Capture the cell that displays the provided text and extract its [x, y] central coordinate. 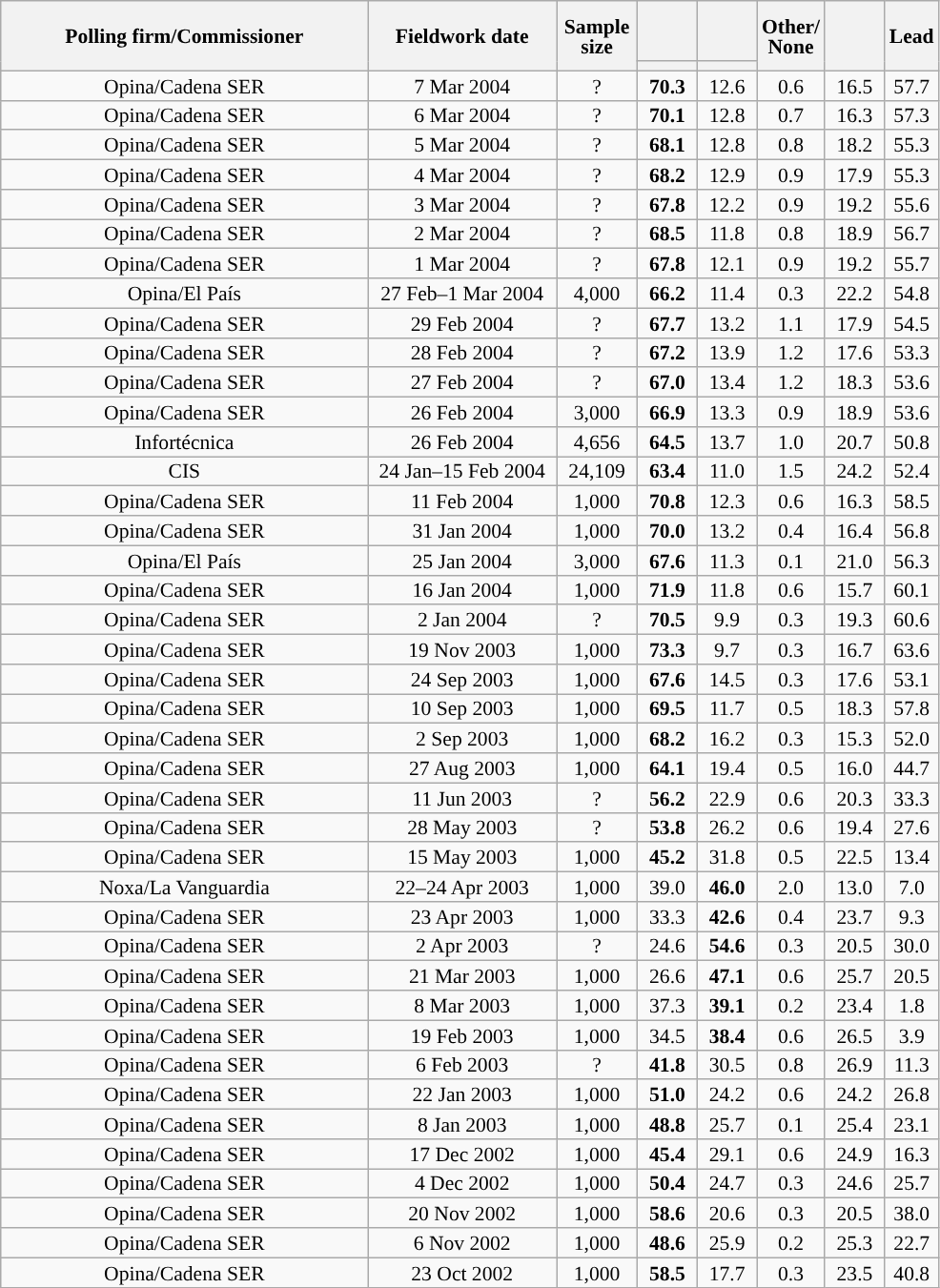
2.0 [791, 887]
44.7 [911, 768]
71.9 [667, 589]
9.3 [911, 917]
48.6 [667, 1243]
23.1 [911, 1125]
52.4 [911, 471]
46.0 [726, 887]
26.5 [854, 1035]
20.7 [854, 442]
55.7 [911, 263]
22.5 [854, 858]
Fieldwork date [462, 36]
4 Dec 2002 [462, 1184]
27 Aug 2003 [462, 768]
68.1 [667, 145]
23 Apr 2003 [462, 917]
56.8 [911, 530]
Polling firm/Commissioner [185, 36]
54.6 [726, 946]
58.6 [667, 1213]
22.2 [854, 294]
55.6 [911, 204]
19.3 [854, 620]
3 Mar 2004 [462, 204]
57.3 [911, 114]
26.6 [667, 976]
9.7 [726, 650]
56.2 [667, 797]
6 Nov 2002 [462, 1243]
Other/None [791, 36]
52.0 [911, 738]
23.7 [854, 917]
7 Mar 2004 [462, 86]
40.8 [911, 1272]
11 Jun 2003 [462, 797]
24.9 [854, 1154]
24.7 [726, 1184]
28 Feb 2004 [462, 353]
25.4 [854, 1125]
17.7 [726, 1272]
22 Jan 2003 [462, 1094]
26.2 [726, 828]
8 Jan 2003 [462, 1125]
30.5 [726, 1064]
38.0 [911, 1213]
67.0 [667, 383]
42.6 [726, 917]
4,000 [597, 294]
20 Nov 2002 [462, 1213]
34.5 [667, 1035]
1.8 [911, 1005]
12.1 [726, 263]
9.9 [726, 620]
64.1 [667, 768]
3.9 [911, 1035]
13.7 [726, 442]
11.7 [726, 709]
23.4 [854, 1005]
0.7 [791, 114]
22.9 [726, 797]
12.9 [726, 175]
57.8 [911, 709]
45.4 [667, 1154]
23.5 [854, 1272]
67.7 [667, 322]
69.5 [667, 709]
2 Jan 2004 [462, 620]
CIS [185, 471]
38.4 [726, 1035]
70.5 [667, 620]
11.4 [726, 294]
7.0 [911, 887]
Lead [911, 36]
8 Mar 2003 [462, 1005]
64.5 [667, 442]
27.6 [911, 828]
70.8 [667, 501]
13.3 [726, 412]
51.0 [667, 1094]
26.8 [911, 1094]
25.9 [726, 1243]
56.3 [911, 561]
1.0 [791, 442]
Noxa/La Vanguardia [185, 887]
53.1 [911, 679]
1.5 [791, 471]
16.0 [854, 768]
11 Feb 2004 [462, 501]
4 Mar 2004 [462, 175]
20.6 [726, 1213]
39.0 [667, 887]
27 Feb 2004 [462, 383]
16 Jan 2004 [462, 589]
17 Dec 2002 [462, 1154]
30.0 [911, 946]
24 Sep 2003 [462, 679]
45.2 [667, 858]
27 Feb–1 Mar 2004 [462, 294]
16.7 [854, 650]
16.5 [854, 86]
2 Mar 2004 [462, 235]
4,656 [597, 442]
21 Mar 2003 [462, 976]
15 May 2003 [462, 858]
16.2 [726, 738]
29.1 [726, 1154]
47.1 [726, 976]
20.3 [854, 797]
50.4 [667, 1184]
Infortécnica [185, 442]
73.3 [667, 650]
1 Mar 2004 [462, 263]
6 Feb 2003 [462, 1064]
50.8 [911, 442]
70.0 [667, 530]
1.1 [791, 322]
22.7 [911, 1243]
13.0 [854, 887]
68.5 [667, 235]
31.8 [726, 858]
54.8 [911, 294]
19 Nov 2003 [462, 650]
60.6 [911, 620]
53.8 [667, 828]
63.6 [911, 650]
12.6 [726, 86]
67.2 [667, 353]
39.1 [726, 1005]
23 Oct 2002 [462, 1272]
31 Jan 2004 [462, 530]
37.3 [667, 1005]
24,109 [597, 471]
56.7 [911, 235]
41.8 [667, 1064]
10 Sep 2003 [462, 709]
Sample size [597, 36]
29 Feb 2004 [462, 322]
66.9 [667, 412]
13.9 [726, 353]
60.1 [911, 589]
11.0 [726, 471]
15.7 [854, 589]
25.3 [854, 1243]
66.2 [667, 294]
26.9 [854, 1064]
12.2 [726, 204]
5 Mar 2004 [462, 145]
70.1 [667, 114]
15.3 [854, 738]
48.8 [667, 1125]
2 Sep 2003 [462, 738]
14.5 [726, 679]
2 Apr 2003 [462, 946]
25 Jan 2004 [462, 561]
16.4 [854, 530]
53.3 [911, 353]
70.3 [667, 86]
18.2 [854, 145]
24 Jan–15 Feb 2004 [462, 471]
54.5 [911, 322]
57.7 [911, 86]
28 May 2003 [462, 828]
22–24 Apr 2003 [462, 887]
12.3 [726, 501]
19 Feb 2003 [462, 1035]
6 Mar 2004 [462, 114]
21.0 [854, 561]
63.4 [667, 471]
